From the cell containing the given text, extract its center point as [X, Y] coordinate. 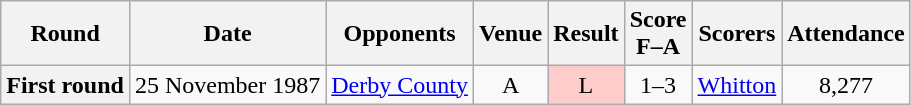
A [510, 85]
Scorers [737, 34]
ScoreF–A [658, 34]
Round [66, 34]
Date [227, 34]
L [586, 85]
25 November 1987 [227, 85]
8,277 [846, 85]
First round [66, 85]
Opponents [400, 34]
Venue [510, 34]
Result [586, 34]
1–3 [658, 85]
Derby County [400, 85]
Attendance [846, 34]
Whitton [737, 85]
